Return (X, Y) of the center of cell containing provided text 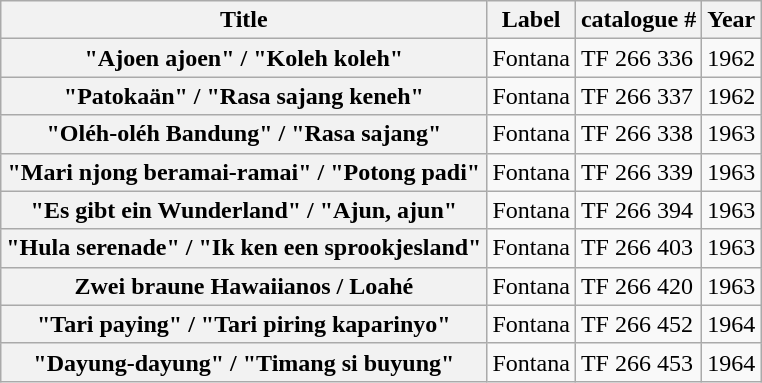
"Es gibt ein Wunderland" / "Ajun, ajun" (244, 210)
"Tari paying" / "Tari piring kaparinyo" (244, 324)
"Oléh-oléh Bandung" / "Rasa sajang" (244, 134)
Zwei braune Hawaiianos / Loahé (244, 286)
"Dayung-dayung" / "Timang si buyung" (244, 362)
"Mari njong beramai-ramai" / "Potong padi" (244, 172)
TF 266 403 (638, 248)
TF 266 394 (638, 210)
"Ajoen ajoen" / "Koleh koleh" (244, 58)
Year (732, 20)
TF 266 453 (638, 362)
"Hula serenade" / "Ik ken een sprookjesland" (244, 248)
catalogue # (638, 20)
TF 266 338 (638, 134)
TF 266 337 (638, 96)
TF 266 452 (638, 324)
Label (531, 20)
TF 266 420 (638, 286)
TF 266 339 (638, 172)
TF 266 336 (638, 58)
"Patokaän" / "Rasa sajang keneh" (244, 96)
Title (244, 20)
